Identify which cell holds the provided text, then report its [x, y] central coordinate. 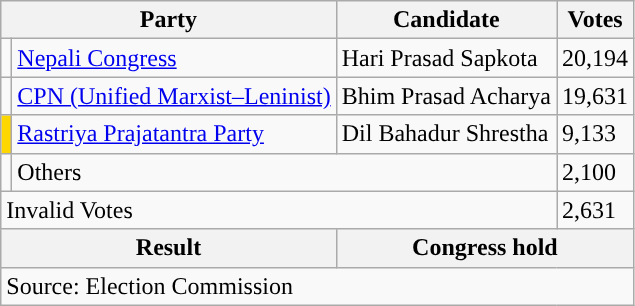
Others [284, 172]
19,631 [596, 96]
Bhim Prasad Acharya [446, 96]
20,194 [596, 58]
Congress hold [484, 248]
2,631 [596, 210]
Party [168, 20]
Nepali Congress [174, 58]
9,133 [596, 134]
2,100 [596, 172]
Votes [596, 20]
Source: Election Commission [318, 286]
Candidate [446, 20]
Rastriya Prajatantra Party [174, 134]
CPN (Unified Marxist–Leninist) [174, 96]
Hari Prasad Sapkota [446, 58]
Invalid Votes [279, 210]
Dil Bahadur Shrestha [446, 134]
Result [168, 248]
